Capture the cell that displays the provided text and extract its [x, y] central coordinate. 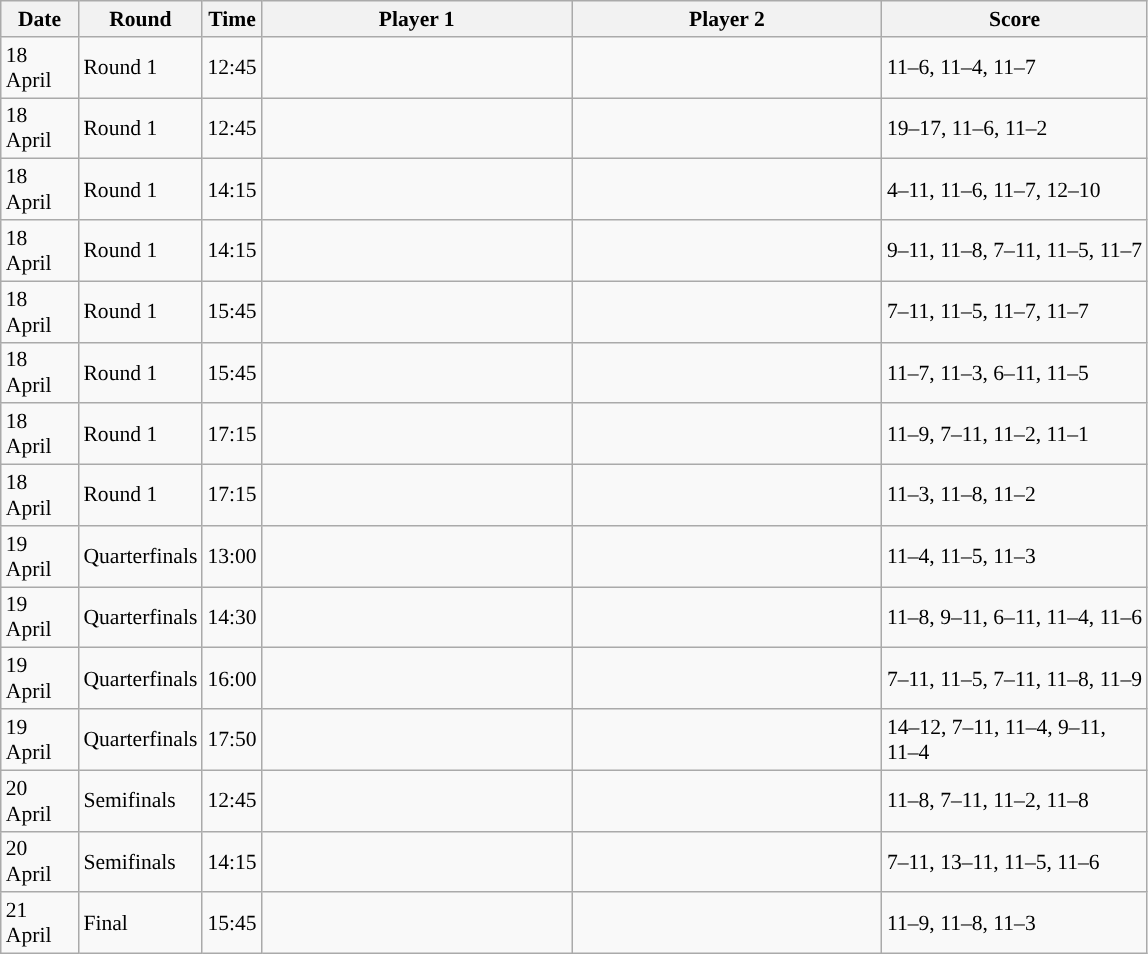
7–11, 13–11, 11–5, 11–6 [1014, 862]
19–17, 11–6, 11–2 [1014, 128]
Time [232, 19]
11–6, 11–4, 11–7 [1014, 68]
21 April [40, 924]
Player 1 [417, 19]
14–12, 7–11, 11–4, 9–11, 11–4 [1014, 740]
Player 2 [727, 19]
11–9, 7–11, 11–2, 11–1 [1014, 434]
11–7, 11–3, 6–11, 11–5 [1014, 372]
4–11, 11–6, 11–7, 12–10 [1014, 190]
11–8, 7–11, 11–2, 11–8 [1014, 800]
11–9, 11–8, 11–3 [1014, 924]
Date [40, 19]
16:00 [232, 678]
7–11, 11–5, 7–11, 11–8, 11–9 [1014, 678]
11–3, 11–8, 11–2 [1014, 496]
Score [1014, 19]
11–8, 9–11, 6–11, 11–4, 11–6 [1014, 618]
17:50 [232, 740]
14:30 [232, 618]
7–11, 11–5, 11–7, 11–7 [1014, 312]
11–4, 11–5, 11–3 [1014, 556]
13:00 [232, 556]
Round [140, 19]
Final [140, 924]
9–11, 11–8, 7–11, 11–5, 11–7 [1014, 250]
